Find where the given text appears and provide that cell's center as [x, y] coordinate. 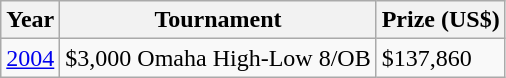
$137,860 [440, 58]
Year [30, 20]
$3,000 Omaha High-Low 8/OB [218, 58]
2004 [30, 58]
Tournament [218, 20]
Prize (US$) [440, 20]
